Extract the [X, Y] coordinate from the center of the cell holding the provided text.  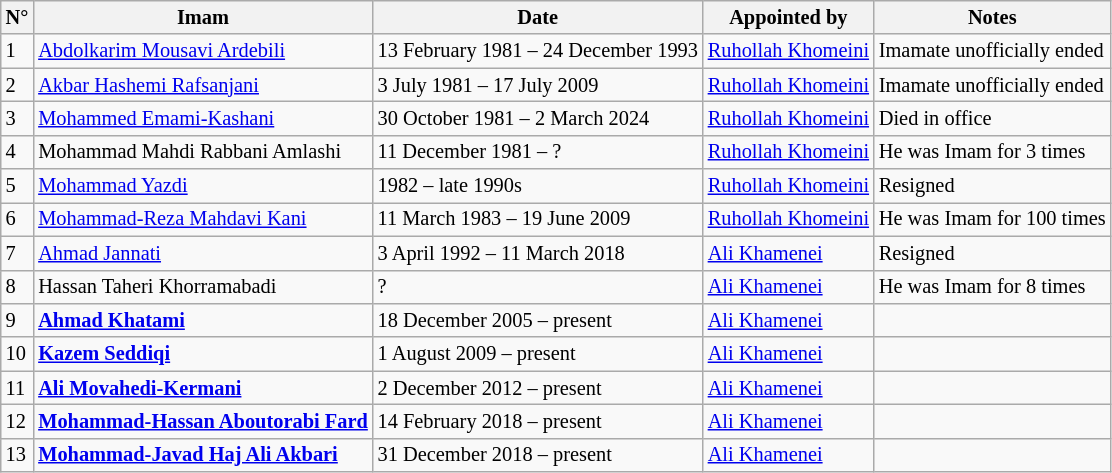
Imam [202, 17]
2 December 2012 – present [538, 388]
3 July 1981 – 17 July 2009 [538, 85]
14 February 2018 – present [538, 421]
5 [18, 186]
Died in office [992, 118]
12 [18, 421]
N° [18, 17]
Appointed by [788, 17]
Kazem Seddiqi [202, 354]
Mohammad-Javad Haj Ali Akbari [202, 455]
9 [18, 320]
Date [538, 17]
3 [18, 118]
11 [18, 388]
Mohammad-Hassan Aboutorabi Fard [202, 421]
4 [18, 152]
13 [18, 455]
1 [18, 51]
Ali Movahedi-Kermani [202, 388]
Mohammad Yazdi [202, 186]
11 March 1983 – 19 June 2009 [538, 219]
Notes [992, 17]
8 [18, 287]
He was Imam for 8 times [992, 287]
6 [18, 219]
Akbar Hashemi Rafsanjani [202, 85]
Ahmad Jannati [202, 253]
31 December 2018 – present [538, 455]
Hassan Taheri Khorramabadi [202, 287]
18 December 2005 – present [538, 320]
He was Imam for 3 times [992, 152]
Ahmad Khatami [202, 320]
11 December 1981 – ? [538, 152]
13 February 1981 – 24 December 1993 [538, 51]
3 April 1992 – 11 March 2018 [538, 253]
1982 – late 1990s [538, 186]
He was Imam for 100 times [992, 219]
7 [18, 253]
30 October 1981 – 2 March 2024 [538, 118]
Mohammed Emami-Kashani [202, 118]
? [538, 287]
Mohammad Mahdi Rabbani Amlashi [202, 152]
10 [18, 354]
Mohammad-Reza Mahdavi Kani [202, 219]
Abdolkarim Mousavi Ardebili [202, 51]
1 August 2009 – present [538, 354]
2 [18, 85]
